Pinpoint the cell where the given text exists, returning its (x, y) midpoint coordinate. 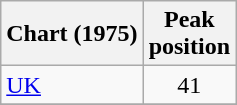
41 (189, 85)
Chart (1975) (72, 34)
UK (72, 85)
Peakposition (189, 34)
